Search for the cell housing the specified text and yield its (X, Y) center coordinate. 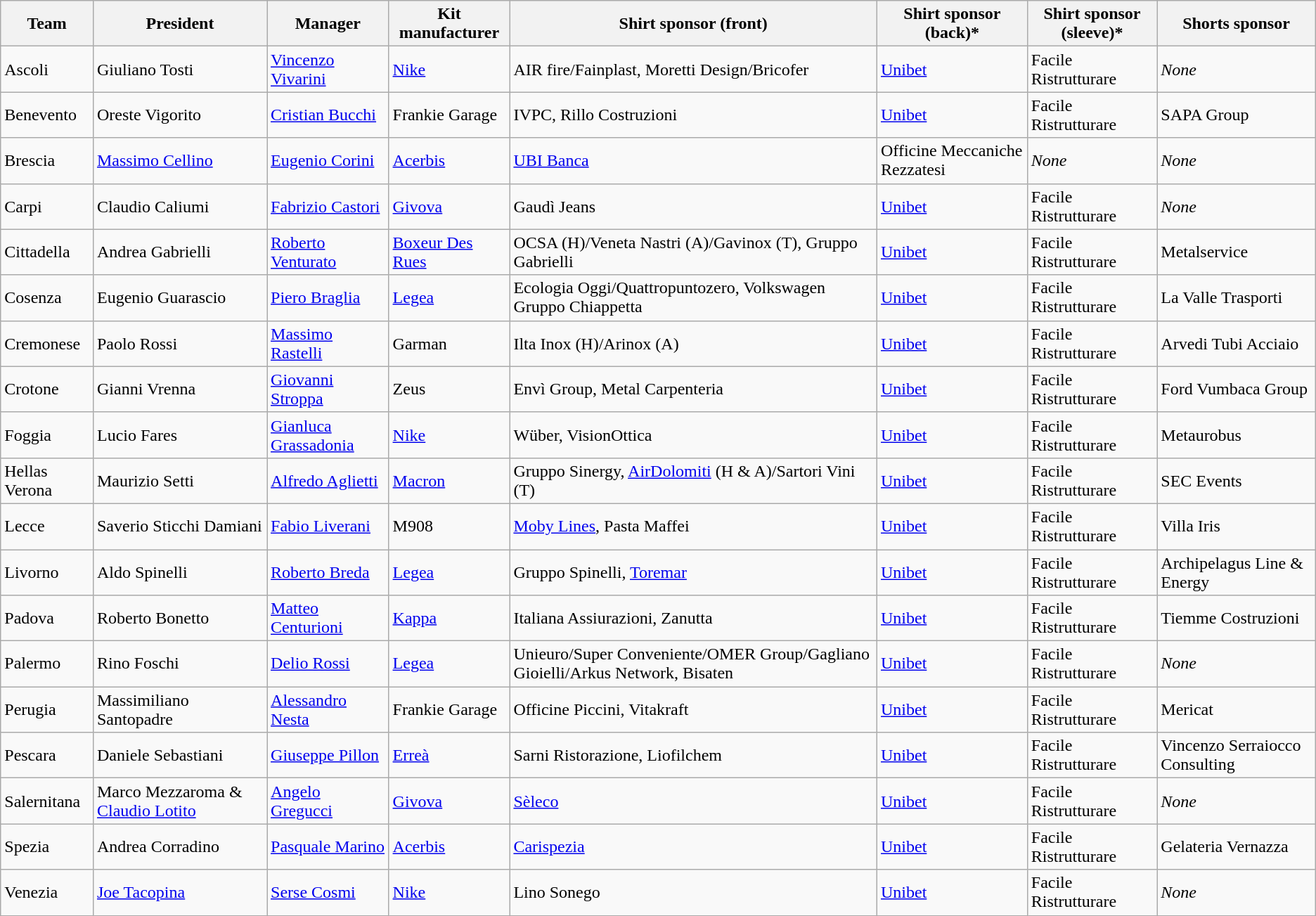
Ecologia Oggi/Quattropuntozero, Volkswagen Gruppo Chiappetta (693, 298)
Shirt sponsor (front) (693, 24)
IVPC, Rillo Costruzioni (693, 115)
Andrea Gabrielli (180, 252)
M908 (449, 526)
Giuseppe Pillon (328, 755)
Alessandro Nesta (328, 710)
Marco Mezzaroma & Claudio Lotito (180, 801)
Alfredo Aglietti (328, 481)
Massimo Cellino (180, 160)
Crotone (47, 389)
Shirt sponsor (sleeve)* (1092, 24)
Cosenza (47, 298)
Brescia (47, 160)
AIR fire/Fainplast, Moretti Design/Bricofer (693, 69)
Claudio Caliumi (180, 207)
Cittadella (47, 252)
Roberto Venturato (328, 252)
Livorno (47, 572)
Piero Braglia (328, 298)
Kit manufacturer (449, 24)
Aldo Spinelli (180, 572)
Gaudì Jeans (693, 207)
Giuliano Tosti (180, 69)
Envì Group, Metal Carpenteria (693, 389)
Mericat (1236, 710)
UBI Banca (693, 160)
Macron (449, 481)
President (180, 24)
Cristian Bucchi (328, 115)
Shorts sponsor (1236, 24)
Hellas Verona (47, 481)
Rino Foschi (180, 664)
Arvedi Tubi Acciaio (1236, 343)
Vincenzo Serraiocco Consulting (1236, 755)
Ilta Inox (H)/Arinox (A) (693, 343)
Metalservice (1236, 252)
OCSA (H)/Veneta Nastri (A)/Gavinox (T), Gruppo Gabrielli (693, 252)
Wüber, VisionOttica (693, 434)
Maurizio Setti (180, 481)
Sarni Ristorazione, Liofilchem (693, 755)
Zeus (449, 389)
Villa Iris (1236, 526)
Giovanni Stroppa (328, 389)
Garman (449, 343)
Palermo (47, 664)
Gianluca Grassadonia (328, 434)
Eugenio Corini (328, 160)
Gruppo Spinelli, Toremar (693, 572)
Erreà (449, 755)
Serse Cosmi (328, 893)
Fabio Liverani (328, 526)
Lucio Fares (180, 434)
Massimiliano Santopadre (180, 710)
Delio Rossi (328, 664)
Perugia (47, 710)
Andrea Corradino (180, 846)
Moby Lines, Pasta Maffei (693, 526)
Foggia (47, 434)
Oreste Vigorito (180, 115)
Eugenio Guarascio (180, 298)
Vincenzo Vivarini (328, 69)
Padova (47, 619)
Kappa (449, 619)
La Valle Trasporti (1236, 298)
Team (47, 24)
Lino Sonego (693, 893)
Italiana Assiurazioni, Zanutta (693, 619)
Lecce (47, 526)
Tiemme Costruzioni (1236, 619)
Unieuro/Super Conveniente/OMER Group/Gagliano Gioielli/Arkus Network, Bisaten (693, 664)
Gelateria Vernazza (1236, 846)
Angelo Gregucci (328, 801)
Ascoli (47, 69)
Cremonese (47, 343)
Paolo Rossi (180, 343)
Saverio Sticchi Damiani (180, 526)
Archipelagus Line & Energy (1236, 572)
Pescara (47, 755)
Roberto Bonetto (180, 619)
Massimo Rastelli (328, 343)
Benevento (47, 115)
Gruppo Sinergy, AirDolomiti (H & A)/Sartori Vini (T) (693, 481)
Salernitana (47, 801)
Venezia (47, 893)
Manager (328, 24)
Daniele Sebastiani (180, 755)
Spezia (47, 846)
Shirt sponsor (back)* (952, 24)
Matteo Centurioni (328, 619)
Boxeur Des Rues (449, 252)
Officine Piccini, Vitakraft (693, 710)
Fabrizio Castori (328, 207)
Sèleco (693, 801)
Pasquale Marino (328, 846)
Joe Tacopina (180, 893)
SAPA Group (1236, 115)
Officine Meccaniche Rezzatesi (952, 160)
Roberto Breda (328, 572)
Metaurobus (1236, 434)
Gianni Vrenna (180, 389)
Carispezia (693, 846)
SEC Events (1236, 481)
Ford Vumbaca Group (1236, 389)
Carpi (47, 207)
